Return the [x, y] coordinate for the center point of the cell that contains the specified text.  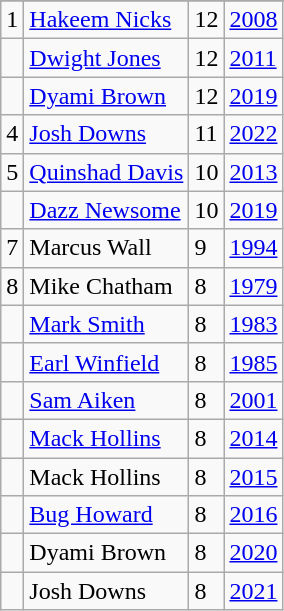
Quinshad Davis [106, 172]
1983 [254, 324]
2015 [254, 477]
Marcus Wall [106, 248]
2001 [254, 400]
2013 [254, 172]
Dazz Newsome [106, 210]
2022 [254, 134]
2021 [254, 591]
Earl Winfield [106, 362]
Dwight Jones [106, 58]
Mike Chatham [106, 286]
1985 [254, 362]
Bug Howard [106, 515]
Hakeem Nicks [106, 20]
Sam Aiken [106, 400]
2016 [254, 515]
2014 [254, 438]
7 [12, 248]
2020 [254, 553]
2011 [254, 58]
1994 [254, 248]
Mark Smith [106, 324]
11 [206, 134]
1 [12, 20]
2008 [254, 20]
4 [12, 134]
1979 [254, 286]
9 [206, 248]
5 [12, 172]
